Identify which cell holds the provided text, then report its [X, Y] central coordinate. 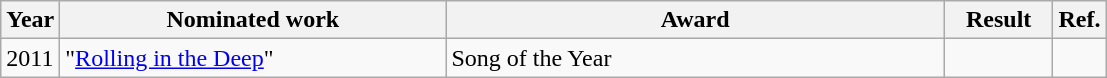
Result [998, 20]
Year [30, 20]
"Rolling in the Deep" [253, 58]
Award [696, 20]
Ref. [1080, 20]
Song of the Year [696, 58]
2011 [30, 58]
Nominated work [253, 20]
